Capture the cell that displays the provided text and extract its (x, y) central coordinate. 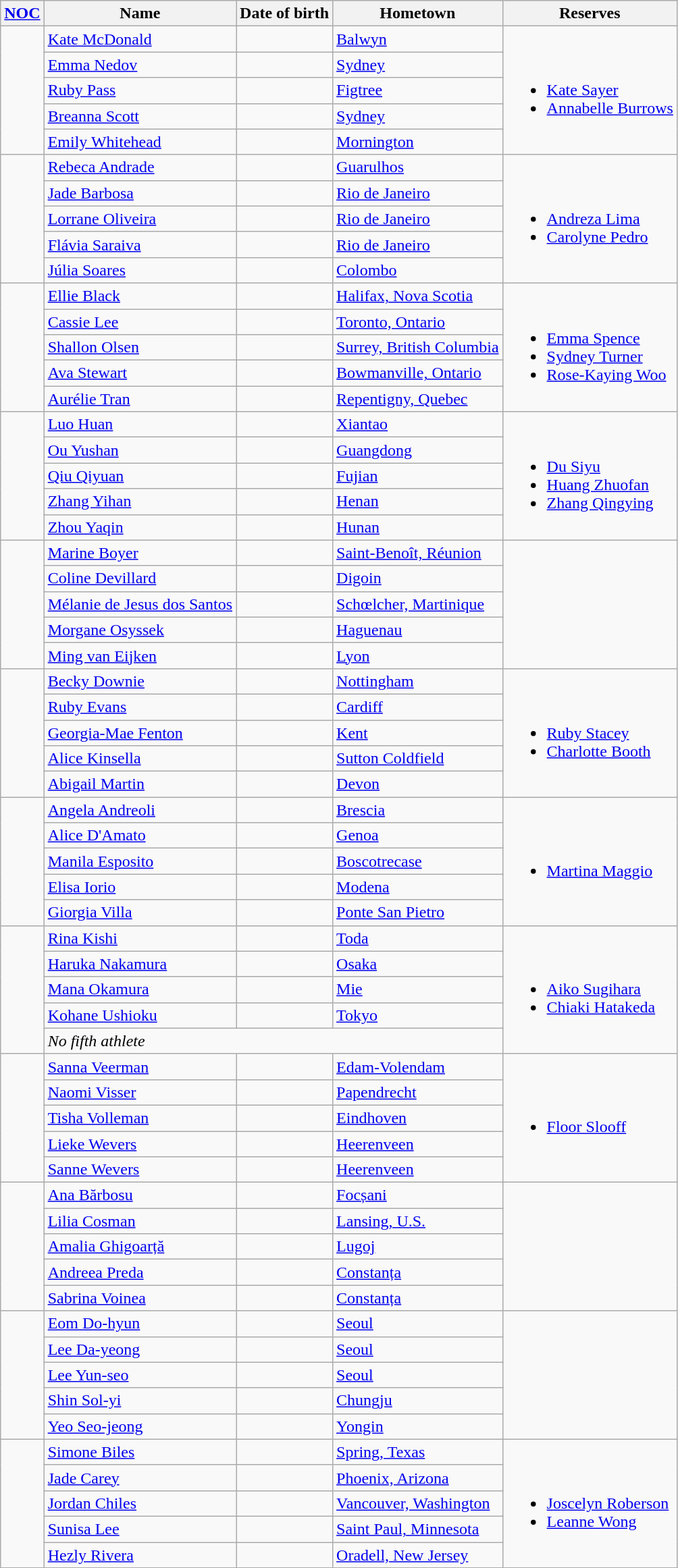
Schœlcher, Martinique (418, 604)
Phoenix, Arizona (418, 1478)
Breanna Scott (140, 116)
Ponte San Pietro (418, 913)
Jade Barbosa (140, 193)
Haruka Nakamura (140, 964)
Mornington (418, 142)
Spring, Texas (418, 1452)
Shallon Olsen (140, 348)
Name (140, 13)
Sunisa Lee (140, 1529)
Bowmanville, Ontario (418, 373)
Morgane Osyssek (140, 630)
Marine Boyer (140, 553)
Floor Slooff (590, 1118)
Ruby Evans (140, 707)
Xiantao (418, 425)
Cassie Lee (140, 322)
Cardiff (418, 707)
Emma SpenceSydney TurnerRose-Kaying Woo (590, 347)
Ruby StaceyCharlotte Booth (590, 732)
Lilia Cosman (140, 1221)
Lugoj (418, 1247)
Tisha Volleman (140, 1118)
Joscelyn RobersonLeanne Wong (590, 1503)
Ava Stewart (140, 373)
Osaka (418, 964)
Shin Sol-yi (140, 1401)
Repentigny, Quebec (418, 399)
Kohane Ushioku (140, 1015)
Sanne Wevers (140, 1170)
Lansing, U.S. (418, 1221)
Lieke Wevers (140, 1144)
Lyon (418, 655)
Jade Carey (140, 1478)
Mie (418, 990)
Eom Do-hyun (140, 1324)
Andreea Preda (140, 1272)
Aurélie Tran (140, 399)
Reserves (590, 13)
Alice Kinsella (140, 759)
Lee Da-yeong (140, 1349)
Simone Biles (140, 1452)
Fujian (418, 476)
Naomi Visser (140, 1092)
Edam-Volendam (418, 1066)
Balwyn (418, 39)
Focșani (418, 1195)
Boscotrecase (418, 861)
Kate SayerAnnabelle Burrows (590, 90)
NOC (22, 13)
Haguenau (418, 630)
Becky Downie (140, 681)
Manila Esposito (140, 861)
Figtree (418, 90)
Lee Yun-seo (140, 1375)
Henan (418, 502)
Eindhoven (418, 1118)
Guangdong (418, 450)
Vancouver, Washington (418, 1503)
Yongin (418, 1426)
Rina Kishi (140, 938)
Ruby Pass (140, 90)
Sabrina Voinea (140, 1298)
Tokyo (418, 1015)
Date of birth (285, 13)
Zhang Yihan (140, 502)
Angela Andreoli (140, 810)
Digoin (418, 578)
Toronto, Ontario (418, 322)
Martina Maggio (590, 861)
Zhou Yaqin (140, 527)
Lorrane Oliveira (140, 219)
Hometown (418, 13)
Alice D'Amato (140, 836)
Saint Paul, Minnesota (418, 1529)
Chungju (418, 1401)
Giorgia Villa (140, 913)
Brescia (418, 810)
Halifax, Nova Scotia (418, 296)
Mélanie de Jesus dos Santos (140, 604)
Ou Yushan (140, 450)
Yeo Seo-jeong (140, 1426)
Andreza LimaCarolyne Pedro (590, 219)
Sutton Coldfield (418, 759)
Amalia Ghigoarță (140, 1247)
Jordan Chiles (140, 1503)
Devon (418, 784)
Saint-Benoît, Réunion (418, 553)
Mana Okamura (140, 990)
Guarulhos (418, 167)
Flávia Saraiva (140, 244)
Hunan (418, 527)
Coline Devillard (140, 578)
Ana Bărbosu (140, 1195)
Júlia Soares (140, 270)
Ming van Eijken (140, 655)
Hezly Rivera (140, 1555)
Toda (418, 938)
Oradell, New Jersey (418, 1555)
Surrey, British Columbia (418, 348)
Kent (418, 732)
Papendrecht (418, 1092)
Rebeca Andrade (140, 167)
Emily Whitehead (140, 142)
Aiko SugiharaChiaki Hatakeda (590, 990)
Modena (418, 887)
Du SiyuHuang ZhuofanZhang Qingying (590, 476)
Kate McDonald (140, 39)
Sanna Veerman (140, 1066)
Qiu Qiyuan (140, 476)
Elisa Iorio (140, 887)
No fifth athlete (273, 1041)
Genoa (418, 836)
Nottingham (418, 681)
Abigail Martin (140, 784)
Colombo (418, 270)
Georgia-Mae Fenton (140, 732)
Ellie Black (140, 296)
Luo Huan (140, 425)
Emma Nedov (140, 65)
